Determine the [X, Y] coordinate at the center of the cell enclosing the given text.  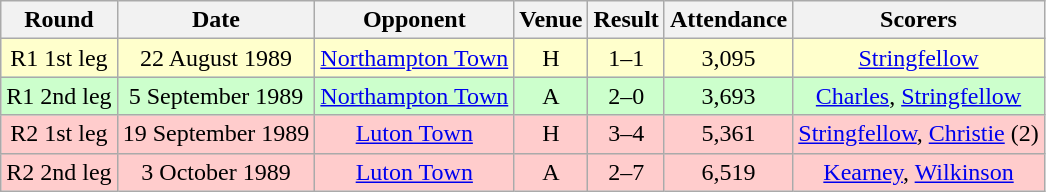
R2 1st leg [59, 134]
Stringfellow [918, 58]
Result [626, 20]
1–1 [626, 58]
Round [59, 20]
Attendance [728, 20]
Kearney, Wilkinson [918, 172]
R1 2nd leg [59, 96]
6,519 [728, 172]
3 October 1989 [216, 172]
2–7 [626, 172]
19 September 1989 [216, 134]
5,361 [728, 134]
3–4 [626, 134]
R1 1st leg [59, 58]
3,693 [728, 96]
3,095 [728, 58]
Charles, Stringfellow [918, 96]
Venue [551, 20]
22 August 1989 [216, 58]
5 September 1989 [216, 96]
Stringfellow, Christie (2) [918, 134]
2–0 [626, 96]
Opponent [414, 20]
R2 2nd leg [59, 172]
Scorers [918, 20]
Date [216, 20]
